Scan for the cell matching the given text and deliver its (x, y) coordinate at center. 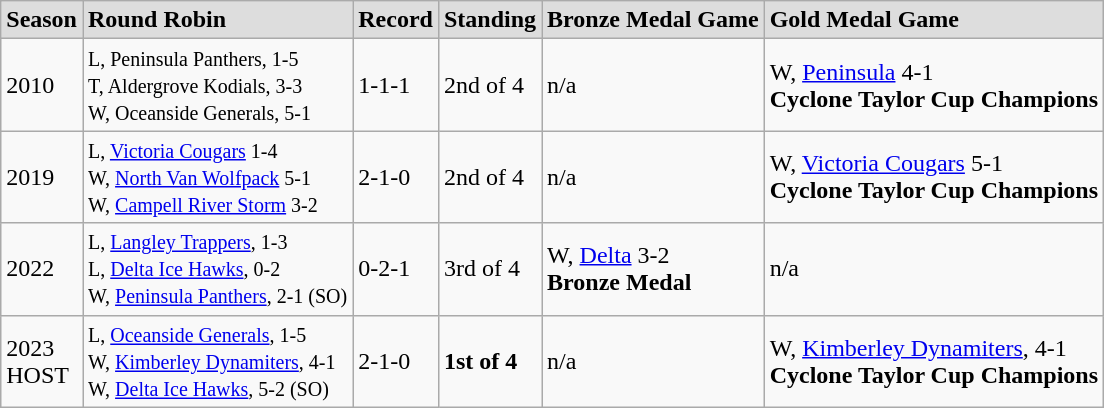
L, Oceanside Generals, 1-5W, Kimberley Dynamiters, 4-1W, Delta Ice Hawks, 5-2 (SO) (217, 361)
3rd of 4 (490, 269)
Record (396, 20)
W, Peninsula 4-1Cyclone Taylor Cup Champions (934, 85)
Bronze Medal Game (654, 20)
W, Kimberley Dynamiters, 4-1 Cyclone Taylor Cup Champions (934, 361)
2022 (42, 269)
0-2-1 (396, 269)
L, Peninsula Panthers, 1-5T, Aldergrove Kodials, 3-3W, Oceanside Generals, 5-1 (217, 85)
W, Delta 3-2Bronze Medal (654, 269)
L, Langley Trappers, 1-3L, Delta Ice Hawks, 0-2W, Peninsula Panthers, 2-1 (SO) (217, 269)
Gold Medal Game (934, 20)
2019 (42, 177)
Standing (490, 20)
L, Victoria Cougars 1-4W, North Van Wolfpack 5-1W, Campell River Storm 3-2 (217, 177)
2010 (42, 85)
2023 HOST (42, 361)
1st of 4 (490, 361)
Round Robin (217, 20)
W, Victoria Cougars 5-1Cyclone Taylor Cup Champions (934, 177)
1-1-1 (396, 85)
Season (42, 20)
